Determine the (x, y) coordinate at the center of the cell enclosing the given text.  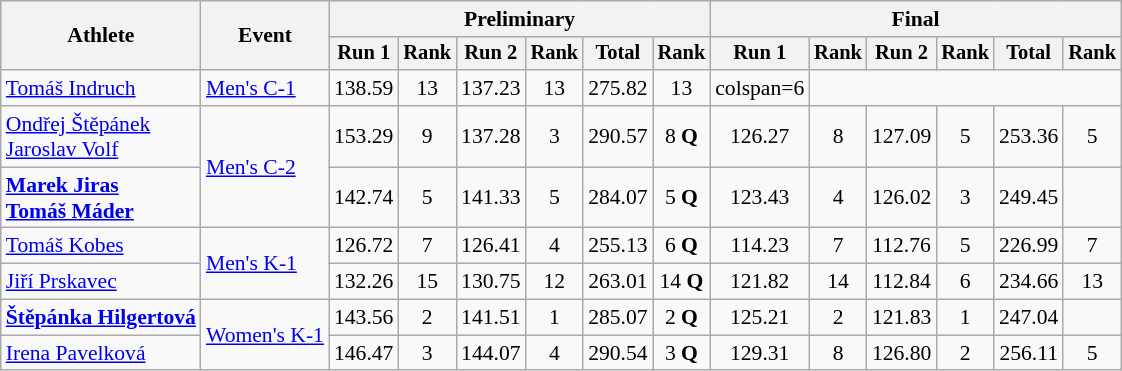
123.43 (760, 198)
126.02 (902, 198)
130.75 (490, 282)
256.11 (1028, 353)
114.23 (760, 246)
126.72 (364, 246)
126.41 (490, 246)
125.21 (760, 318)
112.76 (902, 246)
Event (265, 36)
colspan=6 (760, 88)
Women's K-1 (265, 336)
153.29 (364, 136)
12 (555, 282)
8 Q (682, 136)
247.04 (1028, 318)
285.07 (618, 318)
6 Q (682, 246)
Ondřej ŠtěpánekJaroslav Volf (101, 136)
Irena Pavelková (101, 353)
Marek JirasTomáš Máder (101, 198)
14 (838, 282)
142.74 (364, 198)
146.47 (364, 353)
284.07 (618, 198)
234.66 (1028, 282)
Tomáš Indruch (101, 88)
127.09 (902, 136)
15 (427, 282)
3 Q (682, 353)
14 Q (682, 282)
Jiří Prskavec (101, 282)
126.27 (760, 136)
129.31 (760, 353)
138.59 (364, 88)
6 (965, 282)
249.45 (1028, 198)
255.13 (618, 246)
2 Q (682, 318)
253.36 (1028, 136)
144.07 (490, 353)
263.01 (618, 282)
290.57 (618, 136)
Men's C-1 (265, 88)
226.99 (1028, 246)
121.82 (760, 282)
Preliminary (520, 19)
141.33 (490, 198)
275.82 (618, 88)
Men's K-1 (265, 264)
137.28 (490, 136)
5 Q (682, 198)
143.56 (364, 318)
121.83 (902, 318)
132.26 (364, 282)
126.80 (902, 353)
Štěpánka Hilgertová (101, 318)
9 (427, 136)
Final (916, 19)
290.54 (618, 353)
112.84 (902, 282)
141.51 (490, 318)
137.23 (490, 88)
Men's C-2 (265, 167)
Athlete (101, 36)
Tomáš Kobes (101, 246)
